Return the [X, Y] coordinate for the center point of the cell that contains the specified text.  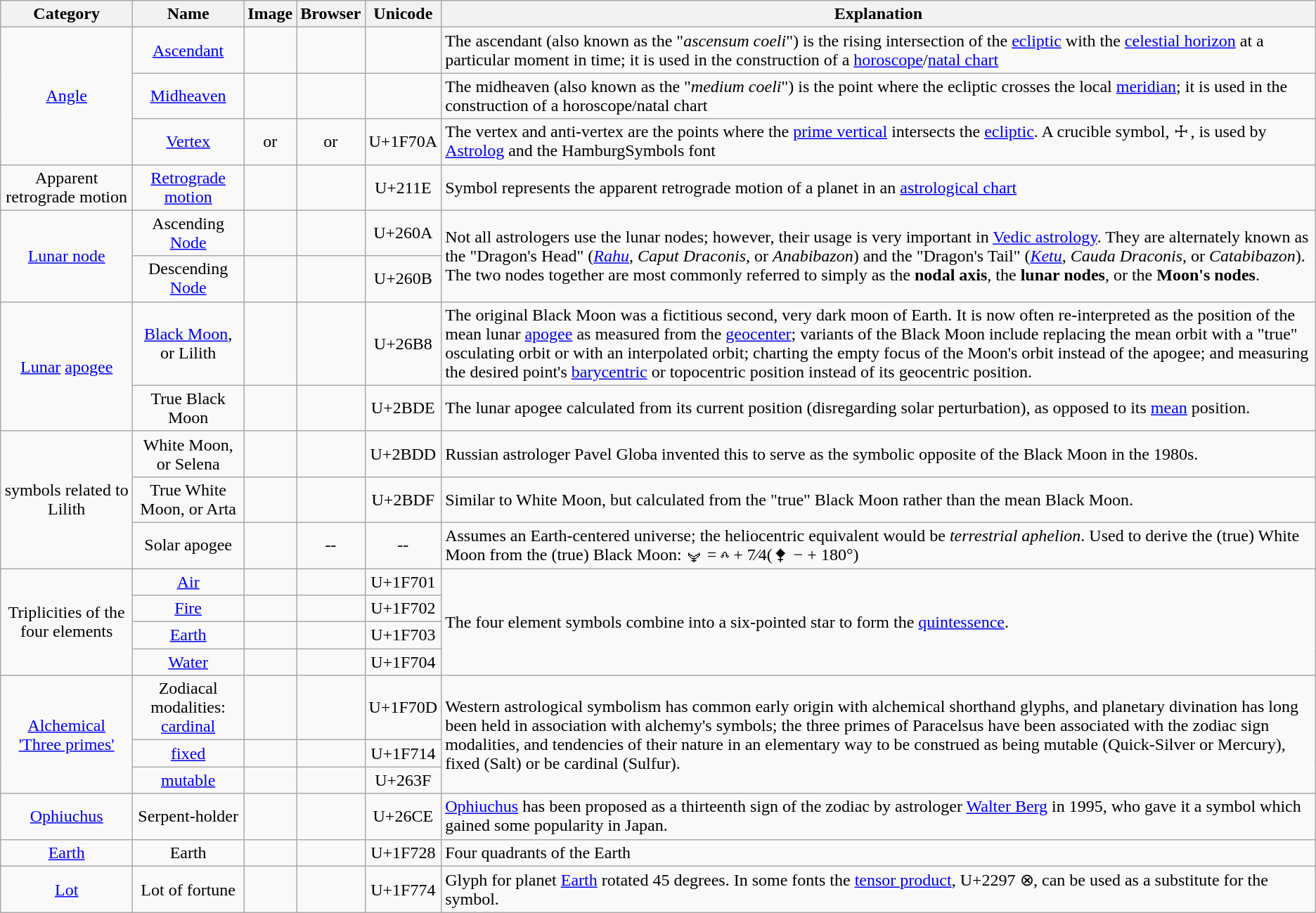
Unicode [404, 14]
U+2BDE [404, 408]
True Black Moon [188, 408]
Retrograde motion [188, 187]
Ascending Node [188, 233]
Air [188, 581]
Symbol represents the apparent retrograde motion of a planet in an astrological chart [879, 187]
White Moon, or Selena [188, 454]
Lunar node [67, 256]
U+26B8 [404, 343]
U+1F70D [404, 708]
Four quadrants of the Earth [879, 853]
U+260A [404, 233]
Zodiacal modalities:cardinal [188, 708]
True White Moon, or Arta [188, 499]
U+1F703 [404, 635]
The four element symbols combine into a six-pointed star to form the quintessence. [879, 621]
Image [270, 14]
Fire [188, 609]
Name [188, 14]
U+263F [404, 780]
Black Moon, or Lilith [188, 343]
Vertex [188, 142]
Lot [67, 890]
Ascendant [188, 51]
U+1F714 [404, 753]
U+1F70A [404, 142]
U+211E [404, 187]
U+260B [404, 278]
Angle [67, 96]
U+2BDF [404, 499]
The lunar apogee calculated from its current position (disregarding solar perturbation), as opposed to its mean position. [879, 408]
U+1F701 [404, 581]
Water [188, 662]
mutable [188, 780]
Lot of fortune [188, 890]
Explanation [879, 14]
Similar to White Moon, but calculated from the "true" Black Moon rather than the mean Black Moon. [879, 499]
Lunar apogee [67, 366]
Apparent retrograde motion [67, 187]
U+1F728 [404, 853]
Ophiuchus [67, 817]
Triplicities of the four elements [67, 621]
Category [67, 14]
symbols related to Lilith [67, 499]
Solar apogee [188, 545]
Glyph for planet Earth rotated 45 degrees. In some fonts the tensor product, U+2297 ⊗, can be used as a substitute for the symbol. [879, 890]
Midheaven [188, 96]
Serpent-holder [188, 817]
U+1F774 [404, 890]
Browser [330, 14]
U+2BDD [404, 454]
Alchemical 'Three primes' [67, 734]
U+1F702 [404, 609]
Descending Node [188, 278]
U+1F704 [404, 662]
U+26CE [404, 817]
Russian astrologer Pavel Globa invented this to serve as the symbolic opposite of the Black Moon in the 1980s. [879, 454]
fixed [188, 753]
